Find where the given text appears and provide that cell's center as [X, Y] coordinate. 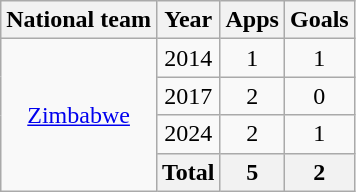
2024 [188, 134]
National team [79, 20]
Zimbabwe [79, 115]
Goals [319, 20]
0 [319, 96]
Apps [252, 20]
Total [188, 172]
2014 [188, 58]
Year [188, 20]
2017 [188, 96]
5 [252, 172]
